Output the [X, Y] coordinate of the center of the cell containing the given text.  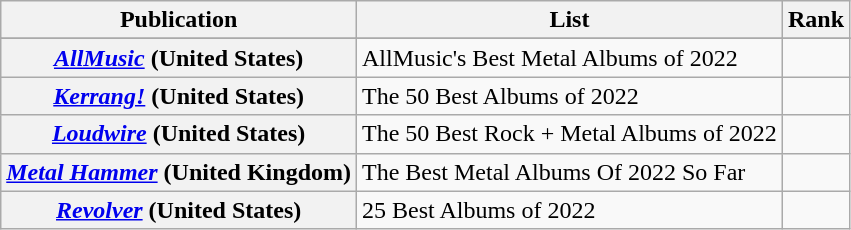
Kerrang! (United States) [179, 96]
AllMusic's Best Metal Albums of 2022 [570, 58]
Publication [179, 20]
Rank [816, 20]
The 50 Best Rock + Metal Albums of 2022 [570, 134]
Revolver (United States) [179, 210]
The Best Metal Albums Of 2022 So Far [570, 172]
25 Best Albums of 2022 [570, 210]
AllMusic (United States) [179, 58]
Metal Hammer (United Kingdom) [179, 172]
Loudwire (United States) [179, 134]
The 50 Best Albums of 2022 [570, 96]
List [570, 20]
